From the cell containing the given text, extract its center point as (x, y) coordinate. 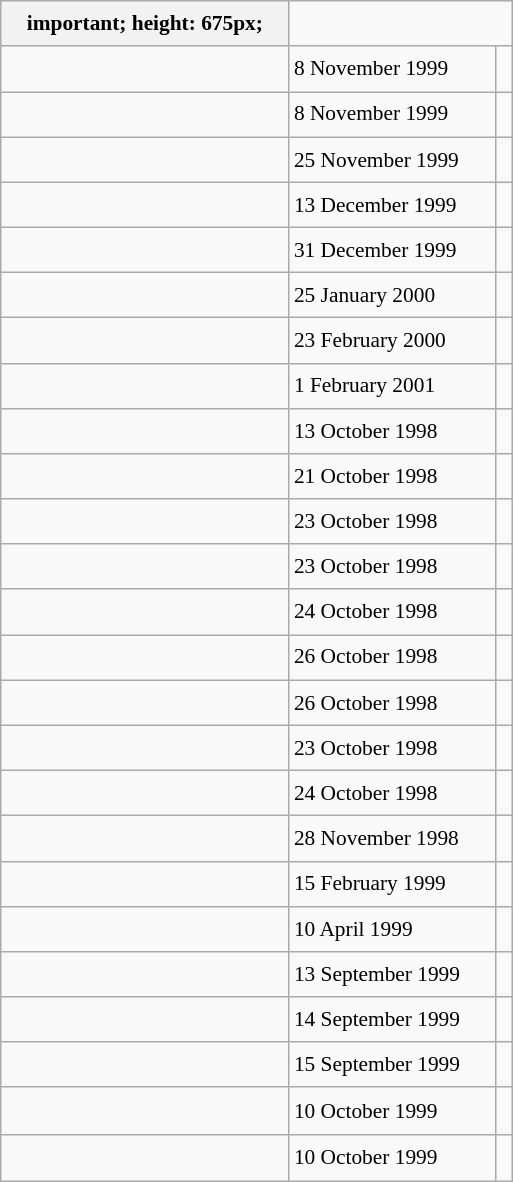
31 December 1999 (392, 250)
13 December 1999 (392, 204)
28 November 1998 (392, 838)
14 September 1999 (392, 1020)
23 February 2000 (392, 340)
10 April 1999 (392, 928)
1 February 2001 (392, 386)
important; height: 675px; (145, 24)
25 November 1999 (392, 160)
15 February 1999 (392, 884)
21 October 1998 (392, 476)
25 January 2000 (392, 296)
15 September 1999 (392, 1064)
13 September 1999 (392, 974)
13 October 1998 (392, 430)
